Search for the cell housing the specified text and yield its [X, Y] center coordinate. 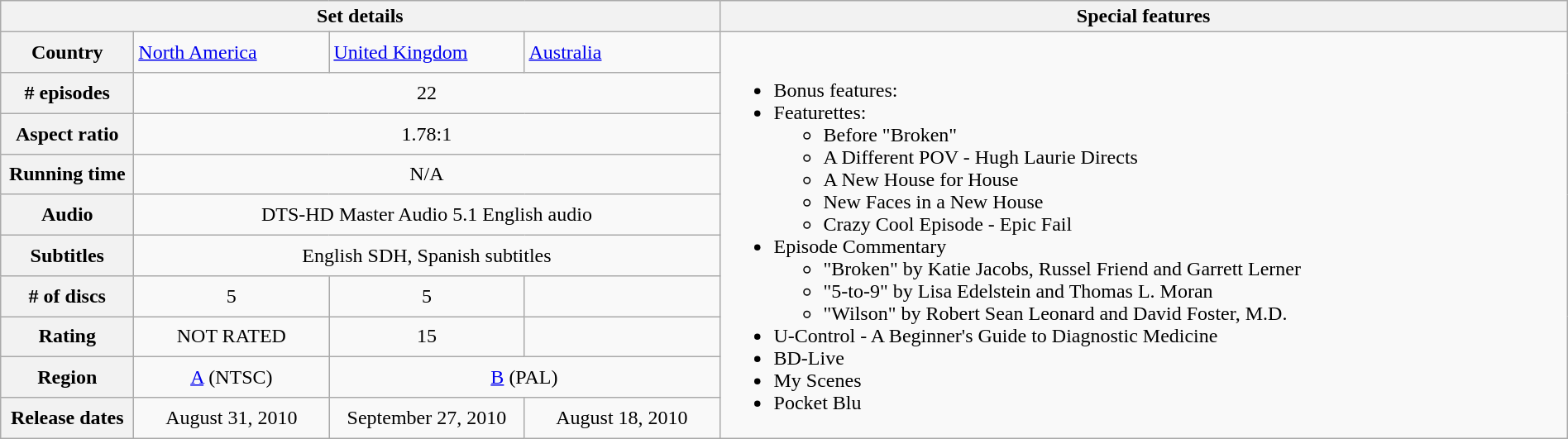
DTS-HD Master Audio 5.1 English audio [427, 215]
Rating [68, 337]
1.78:1 [427, 134]
B (PAL) [524, 377]
North America [232, 53]
# of discs [68, 296]
Running time [68, 174]
August 18, 2010 [622, 418]
Aspect ratio [68, 134]
22 [427, 93]
15 [427, 337]
English SDH, Spanish subtitles [427, 255]
Set details [361, 17]
NOT RATED [232, 337]
Australia [622, 53]
Release dates [68, 418]
September 27, 2010 [427, 418]
Audio [68, 215]
August 31, 2010 [232, 418]
Country [68, 53]
Region [68, 377]
Special features [1143, 17]
# episodes [68, 93]
Subtitles [68, 255]
A (NTSC) [232, 377]
N/A [427, 174]
United Kingdom [427, 53]
